Extract the [X, Y] coordinate from the center of the cell holding the provided text.  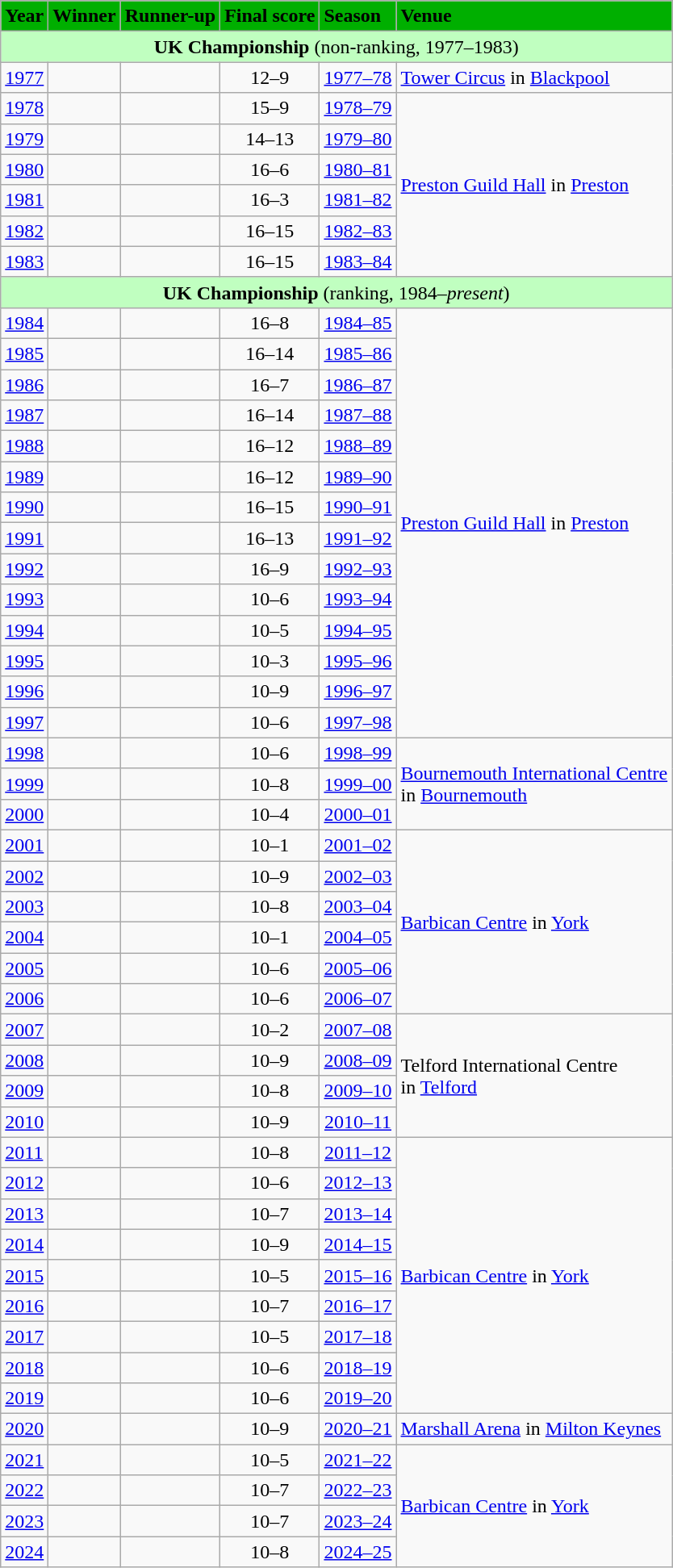
2007 [24, 1030]
16–9 [270, 569]
10–3 [270, 661]
2004 [24, 938]
2016 [24, 1306]
Runner-up [170, 16]
1987 [24, 416]
1997 [24, 722]
1978–79 [358, 108]
1990 [24, 508]
2014–15 [358, 1244]
2007–08 [358, 1030]
2003–04 [358, 907]
2009–10 [358, 1091]
1981–82 [358, 200]
2012–13 [358, 1183]
2019 [24, 1399]
2018 [24, 1368]
Marshall Arena in Milton Keynes [534, 1429]
2012 [24, 1183]
1983–84 [358, 261]
2008 [24, 1060]
2008–09 [358, 1060]
2013–14 [358, 1214]
1991–92 [358, 538]
2015 [24, 1275]
1990–91 [358, 508]
2023 [24, 1521]
2020 [24, 1429]
1984 [24, 323]
2010 [24, 1122]
1995–96 [358, 661]
2018–19 [358, 1368]
2020–21 [358, 1429]
16–6 [270, 169]
1993 [24, 600]
1988 [24, 446]
1994–95 [358, 630]
Venue [534, 16]
1977–78 [358, 77]
2014 [24, 1244]
2002–03 [358, 876]
2016–17 [358, 1306]
Season [358, 16]
2002 [24, 876]
2005 [24, 968]
16–3 [270, 200]
2010–11 [358, 1122]
2017 [24, 1336]
1988–89 [358, 446]
1998 [24, 753]
1999–00 [358, 784]
2022–23 [358, 1491]
1985–86 [358, 353]
1989 [24, 477]
1981 [24, 200]
1994 [24, 630]
Final score [270, 16]
16–7 [270, 385]
Tower Circus in Blackpool [534, 77]
Winner [84, 16]
1999 [24, 784]
2015–16 [358, 1275]
1996 [24, 692]
1980 [24, 169]
2005–06 [358, 968]
12–9 [270, 77]
2019–20 [358, 1399]
2004–05 [358, 938]
2000 [24, 814]
1982–83 [358, 231]
1983 [24, 261]
1995 [24, 661]
2006–07 [358, 999]
2001 [24, 845]
1986–87 [358, 385]
10–2 [270, 1030]
Year [24, 16]
2011–12 [358, 1152]
2024–25 [358, 1552]
1998–99 [358, 753]
1977 [24, 77]
14–13 [270, 139]
16–13 [270, 538]
Bournemouth International Centrein Bournemouth [534, 784]
1984–85 [358, 323]
1997–98 [358, 722]
1978 [24, 108]
10–4 [270, 814]
1993–94 [358, 600]
1992 [24, 569]
2011 [24, 1152]
2022 [24, 1491]
2009 [24, 1091]
2021 [24, 1460]
2001–02 [358, 845]
1979–80 [358, 139]
Telford International Centrein Telford [534, 1076]
2017–18 [358, 1336]
2000–01 [358, 814]
1982 [24, 231]
2003 [24, 907]
1991 [24, 538]
1979 [24, 139]
1985 [24, 353]
2023–24 [358, 1521]
16–8 [270, 323]
15–9 [270, 108]
1986 [24, 385]
1980–81 [358, 169]
2024 [24, 1552]
1996–97 [358, 692]
2021–22 [358, 1460]
UK Championship (ranking, 1984–present) [336, 292]
2013 [24, 1214]
1992–93 [358, 569]
1989–90 [358, 477]
2006 [24, 999]
UK Championship (non-ranking, 1977–1983) [336, 47]
1987–88 [358, 416]
